Determine the [x, y] coordinate at the center of the cell enclosing the given text.  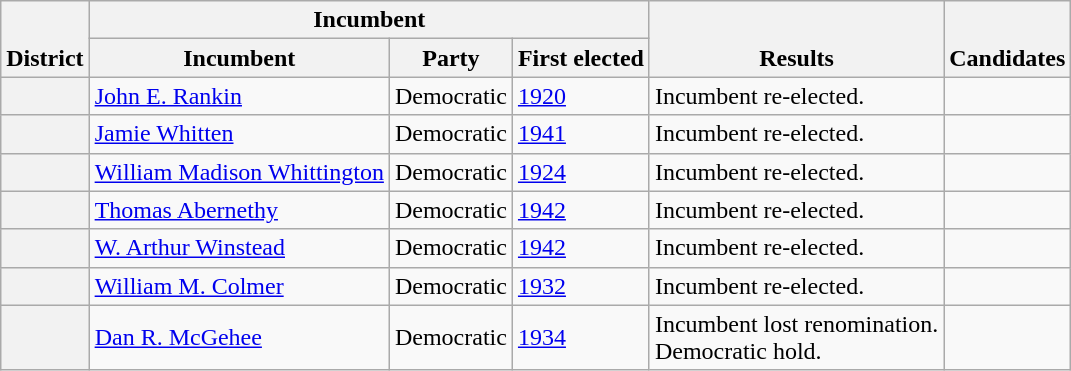
1920 [580, 96]
1932 [580, 286]
Results [796, 39]
District [45, 39]
Candidates [1008, 39]
Dan R. McGehee [239, 338]
1941 [580, 134]
William Madison Whittington [239, 172]
Thomas Abernethy [239, 210]
Party [450, 58]
1934 [580, 338]
Incumbent lost renomination.Democratic hold. [796, 338]
W. Arthur Winstead [239, 248]
William M. Colmer [239, 286]
First elected [580, 58]
John E. Rankin [239, 96]
1924 [580, 172]
Jamie Whitten [239, 134]
